Identify which cell holds the provided text, then report its (x, y) central coordinate. 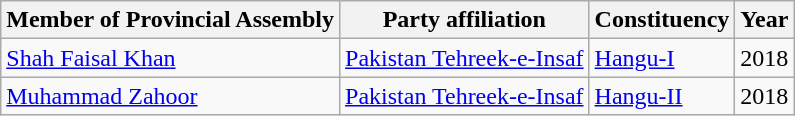
Hangu-II (662, 96)
Muhammad Zahoor (170, 96)
Hangu-I (662, 58)
Member of Provincial Assembly (170, 20)
Year (764, 20)
Party affiliation (465, 20)
Constituency (662, 20)
Shah Faisal Khan (170, 58)
